Find where the given text appears and provide that cell's center as [x, y] coordinate. 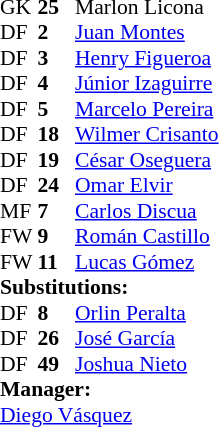
26 [57, 339]
Juan Montes [147, 33]
Marcelo Pereira [147, 109]
Joshua Nieto [147, 364]
4 [57, 83]
Substitutions: [110, 287]
Júnior Izaguirre [147, 83]
José García [147, 339]
49 [57, 364]
Lucas Gómez [147, 262]
Román Castillo [147, 237]
Henry Figueroa [147, 58]
MF [19, 211]
5 [57, 109]
24 [57, 185]
18 [57, 135]
Carlos Discua [147, 211]
8 [57, 313]
3 [57, 58]
Wilmer Crisanto [147, 135]
Orlin Peralta [147, 313]
11 [57, 262]
Manager: [110, 389]
Omar Elvir [147, 185]
2 [57, 33]
7 [57, 211]
César Oseguera [147, 160]
19 [57, 160]
9 [57, 237]
